For the text-containing cell, return its midpoint in [X, Y] coordinate format. 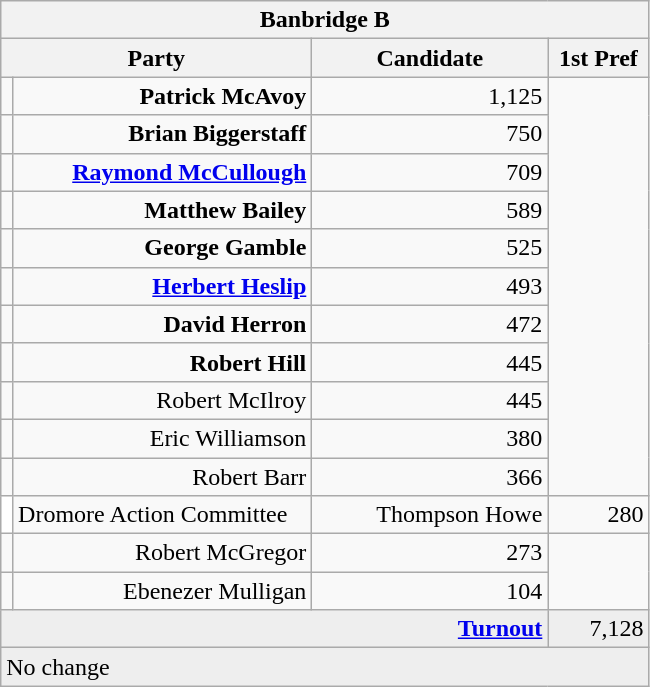
493 [430, 286]
No change [325, 667]
Matthew Bailey [162, 210]
Robert Hill [162, 362]
104 [430, 591]
380 [430, 438]
589 [430, 210]
709 [430, 172]
750 [430, 134]
Raymond McCullough [162, 172]
Robert Barr [162, 477]
472 [430, 324]
280 [598, 515]
Ebenezer Mulligan [162, 591]
Turnout [274, 629]
Dromore Action Committee [162, 515]
366 [430, 477]
Party [156, 58]
Herbert Heslip [162, 286]
Thompson Howe [430, 515]
1st Pref [598, 58]
Eric Williamson [162, 438]
7,128 [598, 629]
Robert McGregor [162, 553]
1,125 [430, 96]
Brian Biggerstaff [162, 134]
Patrick McAvoy [162, 96]
273 [430, 553]
George Gamble [162, 248]
Robert McIlroy [162, 400]
Banbridge B [325, 20]
Candidate [430, 58]
David Herron [162, 324]
525 [430, 248]
